From the cell containing the given text, extract its center point as [X, Y] coordinate. 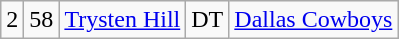
Trysten Hill [122, 20]
58 [42, 20]
Dallas Cowboys [314, 20]
2 [12, 20]
DT [208, 20]
